Find where the given text appears and provide that cell's center as [x, y] coordinate. 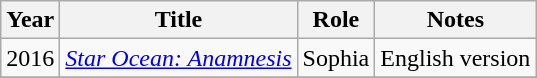
Sophia [336, 58]
Role [336, 20]
Title [178, 20]
Year [30, 20]
Notes [456, 20]
2016 [30, 58]
English version [456, 58]
Star Ocean: Anamnesis [178, 58]
